Extract the [x, y] coordinate from the center of the cell holding the provided text.  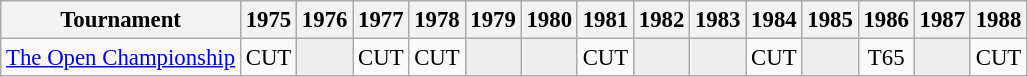
1986 [886, 20]
1980 [549, 20]
1977 [381, 20]
1982 [661, 20]
1981 [605, 20]
1985 [830, 20]
1987 [942, 20]
1975 [268, 20]
T65 [886, 58]
1976 [325, 20]
1984 [774, 20]
1979 [493, 20]
The Open Championship [121, 58]
1978 [437, 20]
Tournament [121, 20]
1983 [718, 20]
1988 [998, 20]
